Determine the (X, Y) coordinate at the center of the cell enclosing the given text.  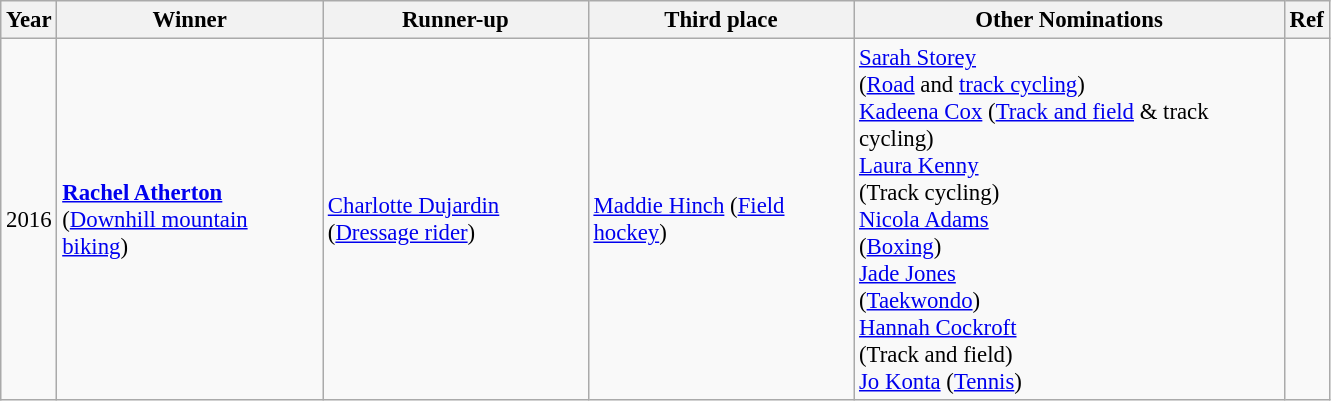
Runner-up (455, 20)
Maddie Hinch (Field hockey) (721, 220)
Year (29, 20)
2016 (29, 220)
Third place (721, 20)
Other Nominations (1070, 20)
Winner (190, 20)
Charlotte Dujardin (Dressage rider) (455, 220)
Ref (1306, 20)
Rachel Atherton(Downhill mountain biking) (190, 220)
